Output the (x, y) coordinate of the center of the cell containing the given text.  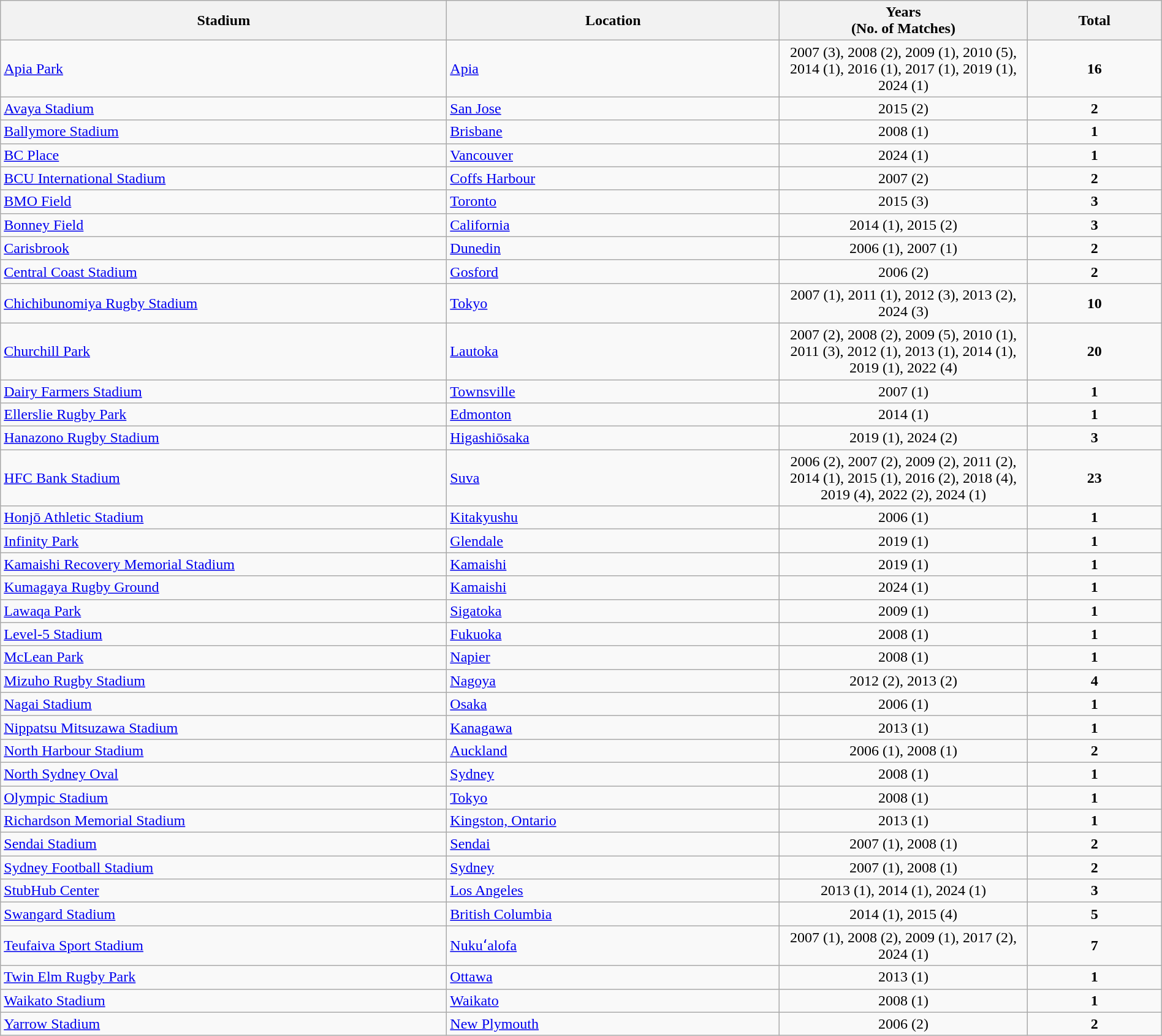
Toronto (613, 202)
2014 (1), 2015 (4) (903, 914)
Churchill Park (224, 351)
Waikato (613, 1000)
British Columbia (613, 914)
Kumagaya Rugby Ground (224, 588)
Gosford (613, 271)
Twin Elm Rugby Park (224, 977)
Sendai Stadium (224, 844)
Ellerslie Rugby Park (224, 415)
McLean Park (224, 657)
Lawaqa Park (224, 611)
2007 (1), 2008 (2), 2009 (1), 2017 (2), 2024 (1) (903, 946)
Central Coast Stadium (224, 271)
2007 (1) (903, 391)
7 (1095, 946)
Avaya Stadium (224, 108)
BMO Field (224, 202)
Bonney Field (224, 225)
2015 (3) (903, 202)
Stadium (224, 21)
Kanagawa (613, 727)
23 (1095, 478)
StubHub Center (224, 891)
Waikato Stadium (224, 1000)
Nukuʻalofa (613, 946)
Kitakyushu (613, 518)
20 (1095, 351)
Coffs Harbour (613, 178)
Yarrow Stadium (224, 1024)
Swangard Stadium (224, 914)
Brisbane (613, 132)
2007 (2) (903, 178)
Total (1095, 21)
BC Place (224, 155)
Auckland (613, 751)
HFC Bank Stadium (224, 478)
Suva (613, 478)
5 (1095, 914)
2007 (3), 2008 (2), 2009 (1), 2010 (5), 2014 (1), 2016 (1), 2017 (1), 2019 (1), 2024 (1) (903, 69)
Fukuoka (613, 634)
Richardson Memorial Stadium (224, 821)
2019 (1), 2024 (2) (903, 438)
San Jose (613, 108)
2014 (1) (903, 415)
Mizuho Rugby Stadium (224, 681)
Glendale (613, 541)
Apia (613, 69)
2007 (1), 2011 (1), 2012 (3), 2013 (2), 2024 (3) (903, 303)
Sydney Football Stadium (224, 868)
2009 (1) (903, 611)
2006 (1), 2007 (1) (903, 248)
4 (1095, 681)
2012 (2), 2013 (2) (903, 681)
North Harbour Stadium (224, 751)
North Sydney Oval (224, 774)
Ballymore Stadium (224, 132)
New Plymouth (613, 1024)
Olympic Stadium (224, 797)
Infinity Park (224, 541)
Kingston, Ontario (613, 821)
Kamaishi Recovery Memorial Stadium (224, 564)
2007 (2), 2008 (2), 2009 (5), 2010 (1), 2011 (3), 2012 (1), 2013 (1), 2014 (1), 2019 (1), 2022 (4) (903, 351)
Years(No. of Matches) (903, 21)
Sendai (613, 844)
Nippatsu Mitsuzawa Stadium (224, 727)
Level-5 Stadium (224, 634)
Teufaiva Sport Stadium (224, 946)
16 (1095, 69)
Carisbrook (224, 248)
Nagoya (613, 681)
Dunedin (613, 248)
2015 (2) (903, 108)
2006 (1), 2008 (1) (903, 751)
Lautoka (613, 351)
Los Angeles (613, 891)
Location (613, 21)
Edmonton (613, 415)
Honjō Athletic Stadium (224, 518)
Napier (613, 657)
Vancouver (613, 155)
2006 (2), 2007 (2), 2009 (2), 2011 (2), 2014 (1), 2015 (1), 2016 (2), 2018 (4), 2019 (4), 2022 (2), 2024 (1) (903, 478)
Osaka (613, 704)
Dairy Farmers Stadium (224, 391)
California (613, 225)
2013 (1), 2014 (1), 2024 (1) (903, 891)
Nagai Stadium (224, 704)
Ottawa (613, 977)
BCU International Stadium (224, 178)
Townsville (613, 391)
2014 (1), 2015 (2) (903, 225)
10 (1095, 303)
Sigatoka (613, 611)
Apia Park (224, 69)
Higashiōsaka (613, 438)
Hanazono Rugby Stadium (224, 438)
Chichibunomiya Rugby Stadium (224, 303)
